Detect which cell encompasses the target text, then output its (X, Y) center coordinate. 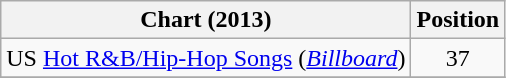
Chart (2013) (206, 20)
US Hot R&B/Hip-Hop Songs (Billboard) (206, 58)
Position (458, 20)
37 (458, 58)
